Detect which cell encompasses the target text, then output its [X, Y] center coordinate. 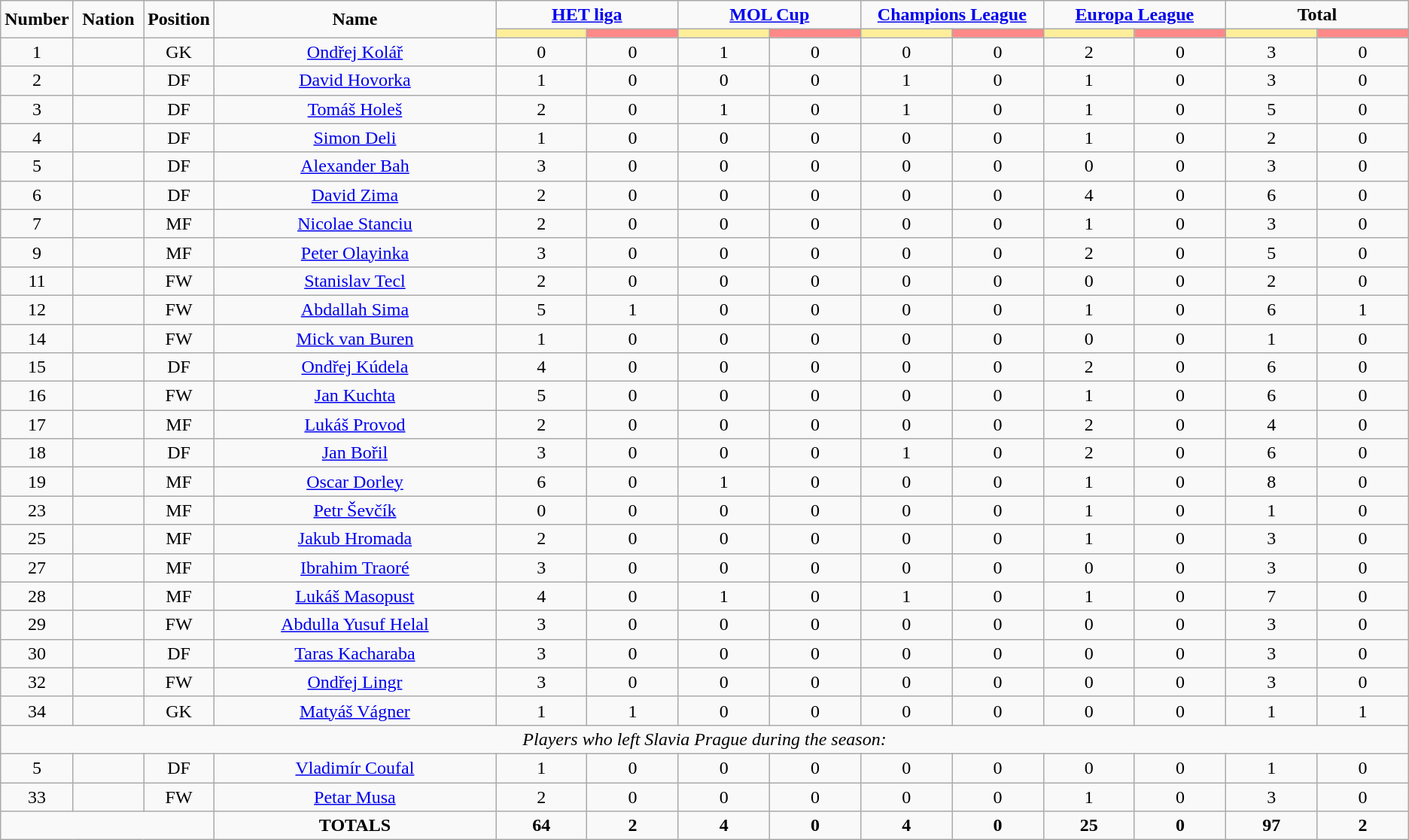
Alexander Bah [355, 166]
Mick van Buren [355, 338]
32 [37, 682]
27 [37, 568]
Nation [108, 20]
David Hovorka [355, 81]
Ondřej Kolář [355, 52]
Jan Kuchta [355, 396]
Position [179, 20]
30 [37, 653]
16 [37, 396]
17 [37, 425]
Europa League [1135, 15]
Ondřej Kúdela [355, 367]
97 [1272, 826]
Petar Musa [355, 797]
Name [355, 20]
Lukáš Masopust [355, 596]
Taras Kacharaba [355, 653]
Jakub Hromada [355, 539]
34 [37, 711]
23 [37, 510]
Tomáš Holeš [355, 109]
Players who left Slavia Prague during the season: [704, 739]
28 [37, 596]
Stanislav Tecl [355, 281]
14 [37, 338]
11 [37, 281]
15 [37, 367]
29 [37, 625]
Ibrahim Traoré [355, 568]
8 [1272, 482]
Nicolae Stanciu [355, 224]
Oscar Dorley [355, 482]
MOL Cup [769, 15]
Matyáš Vágner [355, 711]
Number [37, 20]
Vladimír Coufal [355, 768]
Champions League [953, 15]
David Zima [355, 195]
Abdulla Yusuf Helal [355, 625]
64 [540, 826]
Ondřej Lingr [355, 682]
12 [37, 309]
TOTALS [355, 826]
HET liga [587, 15]
Jan Bořil [355, 453]
Total [1317, 15]
Petr Ševčík [355, 510]
Simon Deli [355, 138]
Peter Olayinka [355, 252]
19 [37, 482]
33 [37, 797]
Abdallah Sima [355, 309]
9 [37, 252]
Lukáš Provod [355, 425]
18 [37, 453]
